For the text-containing cell, return its midpoint in (x, y) coordinate format. 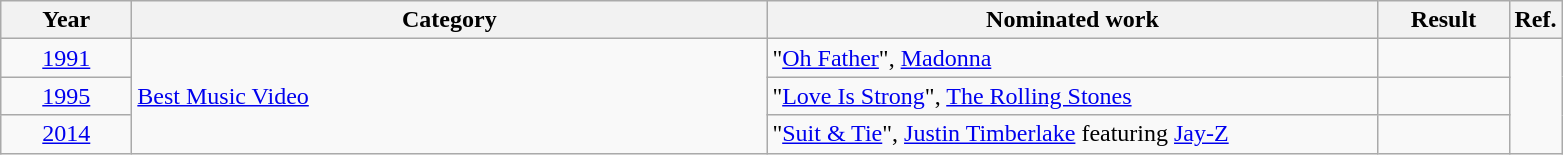
Best Music Video (450, 96)
"Suit & Tie", Justin Timberlake featuring Jay-Z (1072, 134)
2014 (66, 134)
Nominated work (1072, 20)
"Oh Father", Madonna (1072, 58)
Ref. (1536, 20)
1995 (66, 96)
1991 (66, 58)
Result (1444, 20)
Category (450, 20)
"Love Is Strong", The Rolling Stones (1072, 96)
Year (66, 20)
